From the cell containing the given text, extract its center point as (x, y) coordinate. 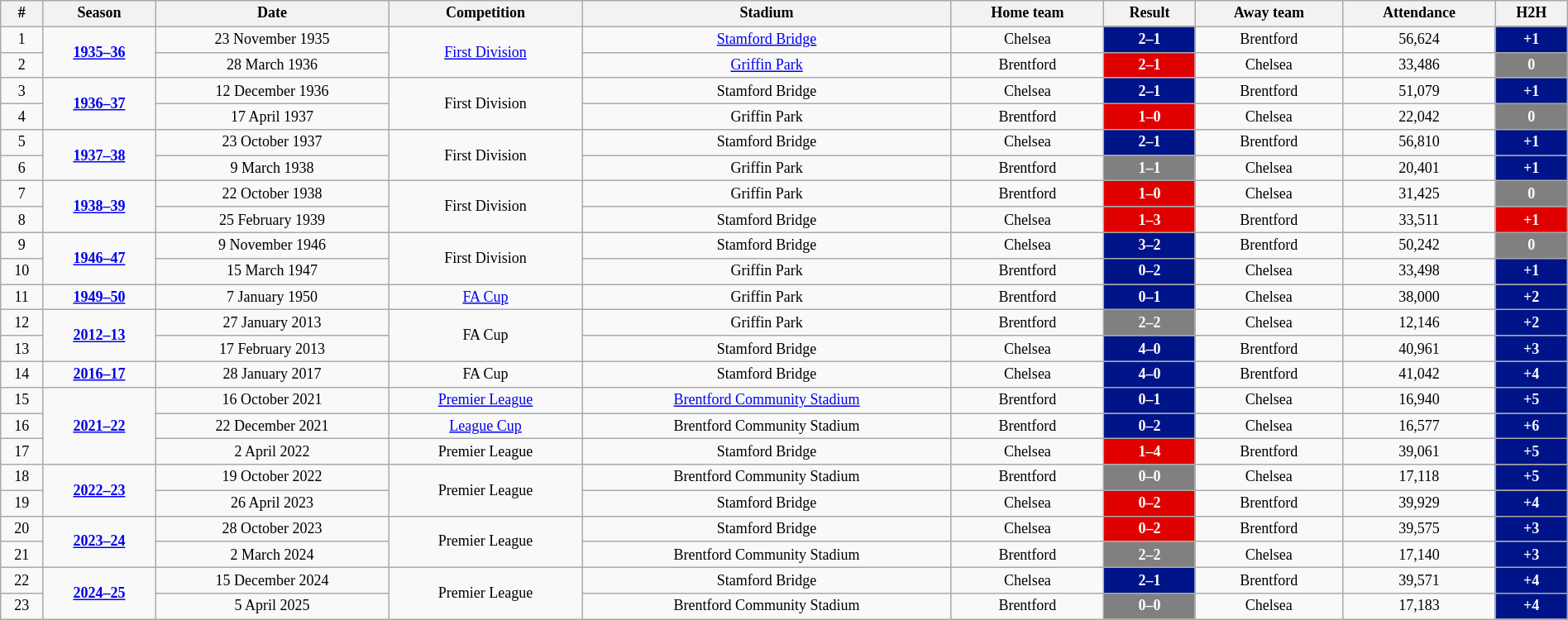
2023–24 (99, 541)
9 March 1938 (271, 169)
3 (22, 91)
23 November 1935 (271, 40)
16 (22, 427)
2016–17 (99, 374)
28 January 2017 (271, 374)
56,810 (1419, 142)
27 January 2013 (271, 322)
12,146 (1419, 322)
1936–37 (99, 103)
23 October 1937 (271, 142)
H2H (1532, 13)
20 (22, 529)
19 (22, 503)
7 (22, 193)
Date (271, 13)
9 November 1946 (271, 245)
28 March 1936 (271, 64)
Attendance (1419, 13)
39,061 (1419, 451)
17,118 (1419, 478)
1935–36 (99, 52)
22 December 2021 (271, 427)
2021–22 (99, 426)
17,140 (1419, 554)
1946–47 (99, 258)
2 March 2024 (271, 554)
16 October 2021 (271, 400)
6 (22, 169)
13 (22, 349)
1937–38 (99, 155)
5 (22, 142)
20,401 (1419, 169)
16,940 (1419, 400)
1–4 (1150, 451)
39,571 (1419, 580)
1–1 (1150, 169)
17 (22, 451)
17 February 2013 (271, 349)
# (22, 13)
33,486 (1419, 64)
23 (22, 607)
33,498 (1419, 271)
1 (22, 40)
56,624 (1419, 40)
40,961 (1419, 349)
51,079 (1419, 91)
8 (22, 220)
16,577 (1419, 427)
2 April 2022 (271, 451)
25 February 1939 (271, 220)
22,042 (1419, 116)
38,000 (1419, 298)
33,511 (1419, 220)
41,042 (1419, 374)
31,425 (1419, 193)
3–2 (1150, 245)
28 October 2023 (271, 529)
1949–50 (99, 298)
12 (22, 322)
21 (22, 554)
Home team (1027, 13)
17,183 (1419, 607)
22 (22, 580)
15 March 1947 (271, 271)
League Cup (486, 427)
7 January 1950 (271, 298)
26 April 2023 (271, 503)
2024–25 (99, 594)
39,929 (1419, 503)
12 December 1936 (271, 91)
2012–13 (99, 336)
22 October 1938 (271, 193)
1–3 (1150, 220)
18 (22, 478)
17 April 1937 (271, 116)
4 (22, 116)
5 April 2025 (271, 607)
10 (22, 271)
Result (1150, 13)
19 October 2022 (271, 478)
39,575 (1419, 529)
Competition (486, 13)
15 (22, 400)
Away team (1269, 13)
1938–39 (99, 207)
+6 (1532, 427)
Season (99, 13)
50,242 (1419, 245)
Stadium (766, 13)
9 (22, 245)
2022–23 (99, 490)
14 (22, 374)
15 December 2024 (271, 580)
2 (22, 64)
11 (22, 298)
